Search for the cell housing the specified text and yield its [X, Y] center coordinate. 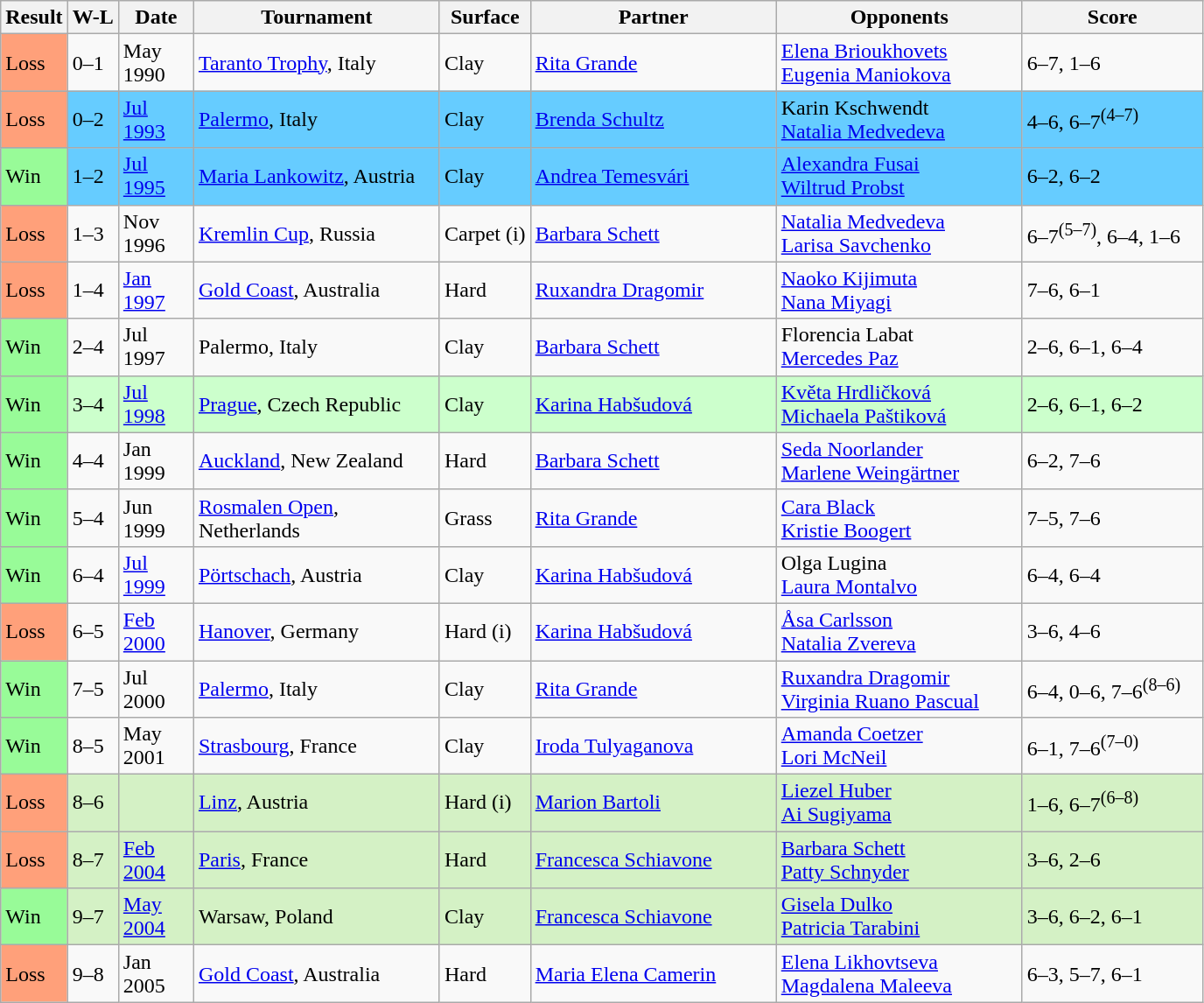
Warsaw, Poland [317, 917]
Jul 1999 [156, 574]
Jan 1997 [156, 291]
Åsa Carlsson Natalia Zvereva [899, 632]
4–4 [93, 460]
Jul 1995 [156, 177]
3–6, 6–2, 6–1 [1112, 917]
Elena Likhovtseva Magdalena Maleeva [899, 973]
Auckland, New Zealand [317, 460]
Surface [485, 18]
Tournament [317, 18]
Pörtschach, Austria [317, 574]
Marion Bartoli [653, 803]
6–4 [93, 574]
Partner [653, 18]
Grass [485, 518]
Rosmalen Open, Netherlands [317, 518]
6–4, 6–4 [1112, 574]
3–6, 4–6 [1112, 632]
Date [156, 18]
Jul 1998 [156, 404]
5–4 [93, 518]
Paris, France [317, 859]
1–2 [93, 177]
7–6, 6–1 [1112, 291]
Elena Brioukhovets Eugenia Maniokova [899, 63]
Natalia Medvedeva Larisa Savchenko [899, 233]
Alexandra Fusai Wiltrud Probst [899, 177]
6–2, 7–6 [1112, 460]
Carpet (i) [485, 233]
May 1990 [156, 63]
Kremlin Cup, Russia [317, 233]
6–3, 5–7, 6–1 [1112, 973]
Karin Kschwendt Natalia Medvedeva [899, 119]
6–5 [93, 632]
Amanda Coetzer Lori McNeil [899, 746]
Jun 1999 [156, 518]
Jul 1997 [156, 347]
8–6 [93, 803]
9–8 [93, 973]
Jul 1993 [156, 119]
Feb 2000 [156, 632]
6–7, 1–6 [1112, 63]
Květa Hrdličková Michaela Paštiková [899, 404]
1–4 [93, 291]
Cara Black Kristie Boogert [899, 518]
Jan 1999 [156, 460]
Taranto Trophy, Italy [317, 63]
Result [34, 18]
Nov 1996 [156, 233]
May 2004 [156, 917]
Barbara Schett Patty Schnyder [899, 859]
7–5, 7–6 [1112, 518]
Hanover, Germany [317, 632]
Ruxandra Dragomir Virginia Ruano Pascual [899, 688]
6–1, 7–6(7–0) [1112, 746]
0–2 [93, 119]
Ruxandra Dragomir [653, 291]
7–5 [93, 688]
1–3 [93, 233]
Opponents [899, 18]
Florencia Labat Mercedes Paz [899, 347]
Jul 2000 [156, 688]
3–6, 2–6 [1112, 859]
May 2001 [156, 746]
Feb 2004 [156, 859]
3–4 [93, 404]
Gisela Dulko Patricia Tarabini [899, 917]
8–5 [93, 746]
6–7(5–7), 6–4, 1–6 [1112, 233]
2–6, 6–1, 6–4 [1112, 347]
Seda Noorlander Marlene Weingärtner [899, 460]
W-L [93, 18]
Liezel Huber Ai Sugiyama [899, 803]
9–7 [93, 917]
Maria Lankowitz, Austria [317, 177]
6–4, 0–6, 7–6(8–6) [1112, 688]
1–6, 6–7(6–8) [1112, 803]
Olga Lugina Laura Montalvo [899, 574]
Jan 2005 [156, 973]
2–4 [93, 347]
Maria Elena Camerin [653, 973]
Strasbourg, France [317, 746]
Score [1112, 18]
Naoko Kijimuta Nana Miyagi [899, 291]
Linz, Austria [317, 803]
6–2, 6–2 [1112, 177]
4–6, 6–7(4–7) [1112, 119]
0–1 [93, 63]
Andrea Temesvári [653, 177]
Iroda Tulyaganova [653, 746]
Prague, Czech Republic [317, 404]
8–7 [93, 859]
2–6, 6–1, 6–2 [1112, 404]
Brenda Schultz [653, 119]
